Return [X, Y] of the center of cell containing provided text 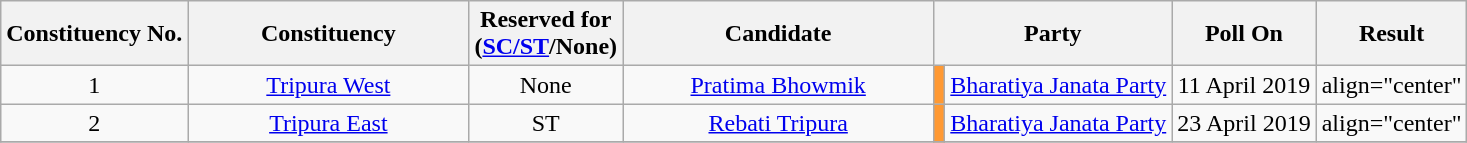
Rebati Tripura [778, 123]
Party [1053, 34]
Candidate [778, 34]
11 April 2019 [1244, 85]
None [546, 85]
1 [94, 85]
Reserved for(SC/ST/None) [546, 34]
Result [1392, 34]
2 [94, 123]
Constituency [328, 34]
Tripura West [328, 85]
Tripura East [328, 123]
Constituency No. [94, 34]
ST [546, 123]
Poll On [1244, 34]
Pratima Bhowmik [778, 85]
23 April 2019 [1244, 123]
